Extract the (x, y) coordinate from the center of the cell holding the provided text.  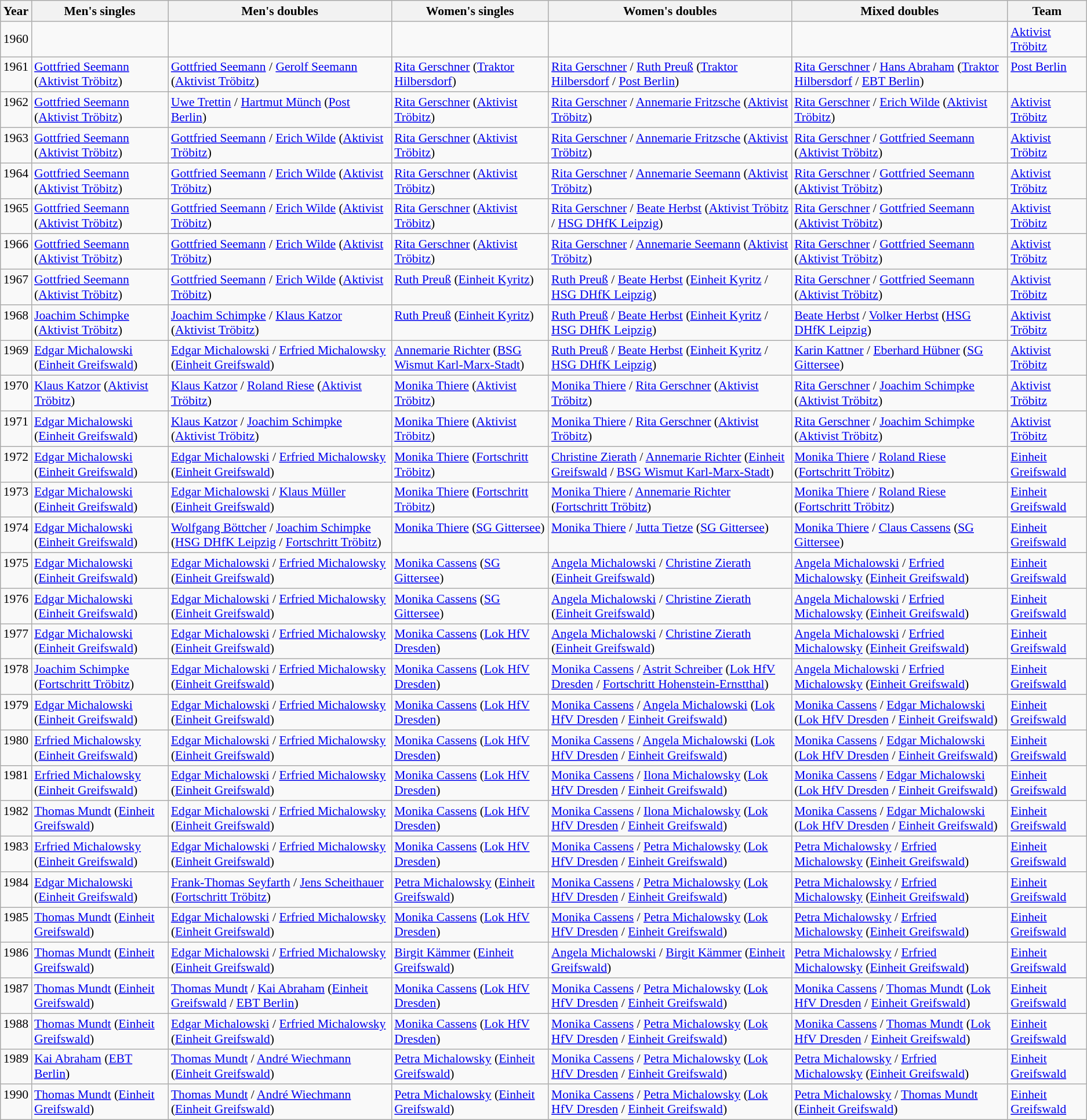
1969 (16, 358)
1961 (16, 74)
Women's doubles (670, 11)
Annemarie Richter (BSG Wismut Karl-Marx-Stadt) (470, 358)
Christine Zierath / Annemarie Richter (Einheit Greifswald / BSG Wismut Karl-Marx-Stadt) (670, 464)
Frank-Thomas Seyfarth / Jens Scheithauer (Fortschritt Tröbitz) (279, 889)
1977 (16, 641)
1968 (16, 322)
1962 (16, 110)
Rita Gerschner / Beate Herbst (Aktivist Tröbitz / HSG DHfK Leipzig) (670, 216)
Angela Michalowski / Birgit Kämmer (Einheit Greifswald) (670, 960)
1974 (16, 536)
1972 (16, 464)
1980 (16, 748)
1984 (16, 889)
Monika Thiere (SG Gittersee) (470, 536)
1989 (16, 1067)
Monika Thiere / Jutta Tietze (SG Gittersee) (670, 536)
Team (1047, 11)
1967 (16, 288)
Edgar Michalowski / Klaus Müller (Einheit Greifswald) (279, 500)
1973 (16, 500)
Rita Gerschner (Traktor Hilbersdorf) (470, 74)
Year (16, 11)
1978 (16, 677)
1981 (16, 783)
1970 (16, 393)
1966 (16, 252)
Beate Herbst / Volker Herbst (HSG DHfK Leipzig) (900, 322)
Joachim Schimpke (Aktivist Tröbitz) (100, 322)
Klaus Katzor (Aktivist Tröbitz) (100, 393)
Joachim Schimpke / Klaus Katzor (Aktivist Tröbitz) (279, 322)
Joachim Schimpke (Fortschritt Tröbitz) (100, 677)
Post Berlin (1047, 74)
1963 (16, 145)
Wolfgang Böttcher / Joachim Schimpke (HSG DHfK Leipzig / Fortschritt Tröbitz) (279, 536)
Men's singles (100, 11)
Monika Cassens / Astrit Schreiber (Lok HfV Dresden / Fortschritt Hohenstein-Ernstthal) (670, 677)
Klaus Katzor / Joachim Schimpke (Aktivist Tröbitz) (279, 429)
Thomas Mundt / Kai Abraham (Einheit Greifswald / EBT Berlin) (279, 996)
Birgit Kämmer (Einheit Greifswald) (470, 960)
1987 (16, 996)
1975 (16, 570)
1964 (16, 181)
1960 (16, 39)
1971 (16, 429)
1983 (16, 854)
Uwe Trettin / Hartmut Münch (Post Berlin) (279, 110)
Petra Michalowsky / Thomas Mundt (Einheit Greifswald) (900, 1103)
Rita Gerschner / Hans Abraham (Traktor Hilbersdorf / EBT Berlin) (900, 74)
Women's singles (470, 11)
Mixed doubles (900, 11)
1979 (16, 712)
Gottfried Seemann / Gerolf Seemann (Aktivist Tröbitz) (279, 74)
1965 (16, 216)
1985 (16, 925)
1982 (16, 819)
Rita Gerschner / Ruth Preuß (Traktor Hilbersdorf / Post Berlin) (670, 74)
1976 (16, 606)
1986 (16, 960)
Monika Thiere / Annemarie Richter (Fortschritt Tröbitz) (670, 500)
Kai Abraham (EBT Berlin) (100, 1067)
Karin Kattner / Eberhard Hübner (SG Gittersee) (900, 358)
Rita Gerschner / Erich Wilde (Aktivist Tröbitz) (900, 110)
Klaus Katzor / Roland Riese (Aktivist Tröbitz) (279, 393)
1990 (16, 1103)
Men's doubles (279, 11)
Monika Thiere / Claus Cassens (SG Gittersee) (900, 536)
1988 (16, 1031)
